Return (X, Y) of the center of cell containing provided text 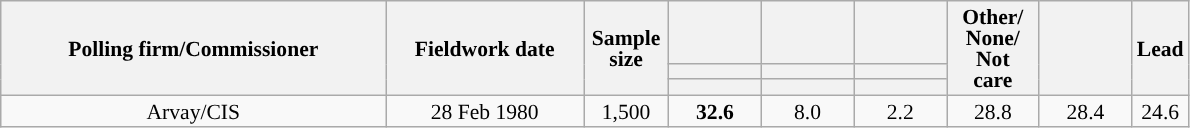
24.6 (1160, 110)
8.0 (808, 110)
1,500 (626, 110)
Other/None/Notcare (992, 48)
Fieldwork date (485, 48)
28.4 (1086, 110)
Polling firm/Commissioner (194, 48)
28.8 (992, 110)
Arvay/CIS (194, 110)
Lead (1160, 48)
Sample size (626, 48)
32.6 (716, 110)
28 Feb 1980 (485, 110)
2.2 (900, 110)
